From the cell containing the given text, extract its center point as (x, y) coordinate. 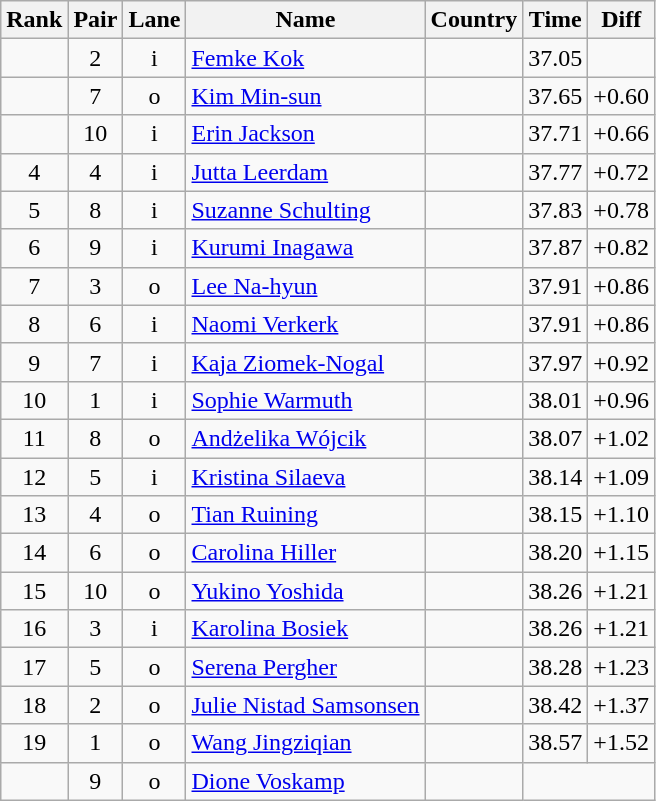
Dione Voskamp (306, 781)
Rank (34, 20)
12 (34, 477)
Name (306, 20)
+0.82 (622, 248)
37.97 (556, 362)
38.07 (556, 438)
11 (34, 438)
Country (474, 20)
Erin Jackson (306, 134)
37.83 (556, 210)
38.28 (556, 667)
Time (556, 20)
Yukino Yoshida (306, 591)
Julie Nistad Samsonsen (306, 705)
37.71 (556, 134)
Kaja Ziomek-Nogal (306, 362)
+1.52 (622, 743)
Femke Kok (306, 58)
Diff (622, 20)
38.15 (556, 515)
13 (34, 515)
38.57 (556, 743)
37.65 (556, 96)
Kristina Silaeva (306, 477)
37.77 (556, 172)
38.42 (556, 705)
+1.09 (622, 477)
Tian Ruining (306, 515)
14 (34, 553)
17 (34, 667)
Wang Jingziqian (306, 743)
18 (34, 705)
+0.92 (622, 362)
Serena Pergher (306, 667)
+0.72 (622, 172)
19 (34, 743)
+1.02 (622, 438)
Lee Na-hyun (306, 286)
Kurumi Inagawa (306, 248)
+1.23 (622, 667)
Karolina Bosiek (306, 629)
+0.96 (622, 400)
Pair (96, 20)
38.01 (556, 400)
Suzanne Schulting (306, 210)
+1.37 (622, 705)
15 (34, 591)
16 (34, 629)
38.20 (556, 553)
Andżelika Wójcik (306, 438)
+0.66 (622, 134)
Jutta Leerdam (306, 172)
Lane (154, 20)
Naomi Verkerk (306, 324)
+1.10 (622, 515)
+0.78 (622, 210)
38.14 (556, 477)
Sophie Warmuth (306, 400)
+0.60 (622, 96)
Kim Min-sun (306, 96)
37.87 (556, 248)
Carolina Hiller (306, 553)
37.05 (556, 58)
+1.15 (622, 553)
